From the cell containing the given text, extract its center point as (X, Y) coordinate. 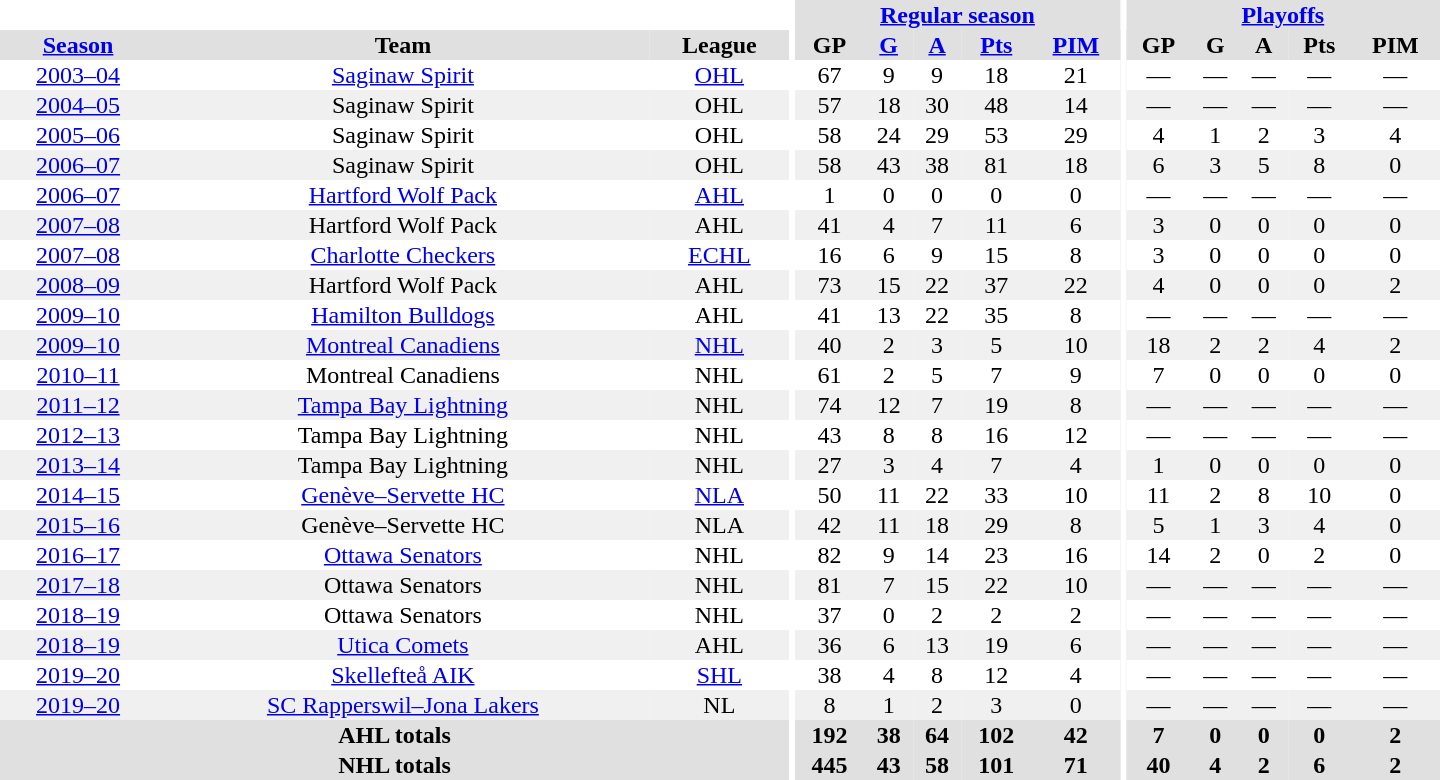
League (720, 45)
71 (1076, 765)
50 (829, 495)
445 (829, 765)
NHL totals (394, 765)
SC Rapperswil–Jona Lakers (403, 705)
Hamilton Bulldogs (403, 315)
ECHL (720, 255)
SHL (720, 675)
Charlotte Checkers (403, 255)
102 (996, 735)
2003–04 (78, 75)
53 (996, 135)
82 (829, 555)
27 (829, 465)
2015–16 (78, 525)
NL (720, 705)
2004–05 (78, 105)
2008–09 (78, 285)
2005–06 (78, 135)
2014–15 (78, 495)
2016–17 (78, 555)
2017–18 (78, 585)
Season (78, 45)
61 (829, 375)
Regular season (957, 15)
2011–12 (78, 405)
74 (829, 405)
21 (1076, 75)
Team (403, 45)
192 (829, 735)
67 (829, 75)
36 (829, 645)
23 (996, 555)
Utica Comets (403, 645)
Playoffs (1283, 15)
48 (996, 105)
2012–13 (78, 435)
24 (888, 135)
33 (996, 495)
2010–11 (78, 375)
73 (829, 285)
101 (996, 765)
57 (829, 105)
2013–14 (78, 465)
Skellefteå AIK (403, 675)
AHL totals (394, 735)
30 (937, 105)
35 (996, 315)
64 (937, 735)
